Provide the (X, Y) coordinate of the cell's center where the given text is located.  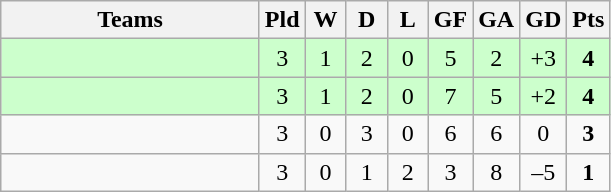
Pld (282, 20)
+2 (544, 96)
W (326, 20)
–5 (544, 172)
GF (450, 20)
+3 (544, 58)
8 (496, 172)
7 (450, 96)
D (366, 20)
Pts (588, 20)
GA (496, 20)
L (408, 20)
Teams (130, 20)
GD (544, 20)
